Output the [x, y] coordinate of the center of the cell containing the given text.  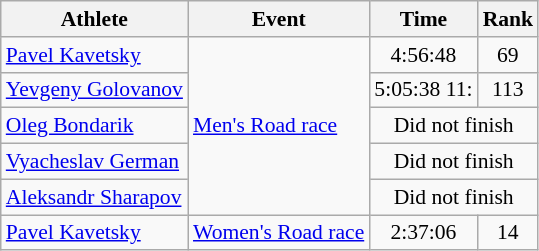
Athlete [94, 19]
14 [508, 233]
Rank [508, 19]
5:05:38 11: [423, 90]
Women's Road race [278, 233]
Oleg Bondarik [94, 126]
Aleksandr Sharapov [94, 197]
2:37:06 [423, 233]
Event [278, 19]
Yevgeny Golovanov [94, 90]
4:56:48 [423, 55]
113 [508, 90]
69 [508, 55]
Time [423, 19]
Vyacheslav German [94, 162]
Men's Road race [278, 126]
